Detect which cell encompasses the target text, then output its [x, y] center coordinate. 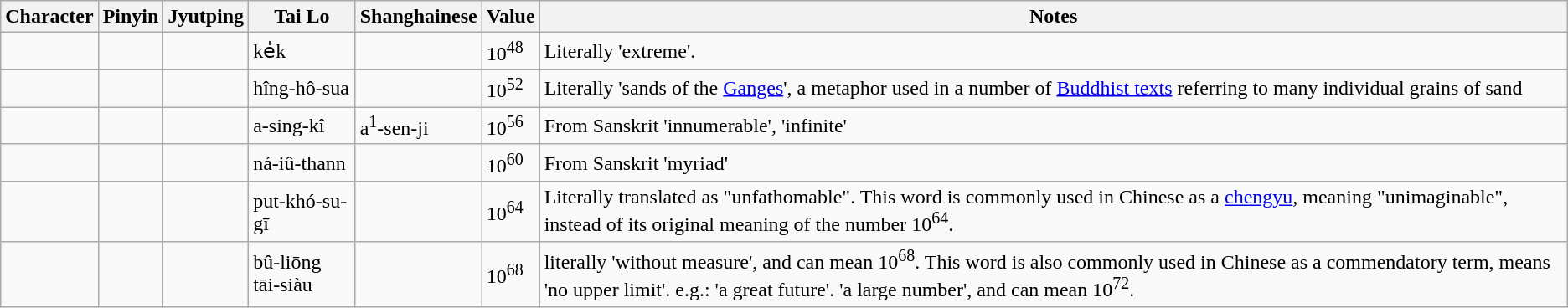
ke̍k [302, 52]
Character [49, 17]
Jyutping [206, 17]
Literally 'extreme'. [1054, 52]
1052 [511, 89]
1060 [511, 162]
Notes [1054, 17]
a-sing-kî [302, 126]
1048 [511, 52]
1056 [511, 126]
put-khó-su-gī [302, 212]
1064 [511, 212]
ná-iû-thann [302, 162]
Value [511, 17]
hîng-hô-sua [302, 89]
Tai Lo [302, 17]
1068 [511, 275]
From Sanskrit 'myriad' [1054, 162]
Literally 'sands of the Ganges', a metaphor used in a number of Buddhist texts referring to many individual grains of sand [1054, 89]
Pinyin [131, 17]
a1-sen-ji [419, 126]
Shanghainese [419, 17]
From Sanskrit 'innumerable', 'infinite' [1054, 126]
bû-liōng tāi-siàu [302, 275]
